Provide the [x, y] coordinate of the cell's center where the given text is located.  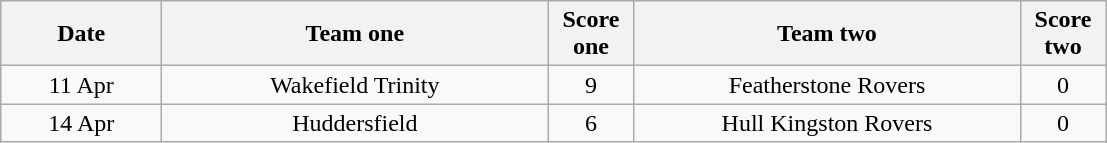
6 [591, 123]
11 Apr [82, 85]
Team one [355, 34]
Score two [1063, 34]
Score one [591, 34]
9 [591, 85]
Wakefield Trinity [355, 85]
Huddersfield [355, 123]
Team two [827, 34]
Featherstone Rovers [827, 85]
14 Apr [82, 123]
Date [82, 34]
Hull Kingston Rovers [827, 123]
